Return the [X, Y] coordinate for the center point of the cell that contains the specified text.  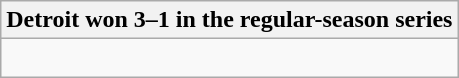
Detroit won 3–1 in the regular-season series [230, 20]
